Provide the (X, Y) coordinate of the cell's center where the given text is located.  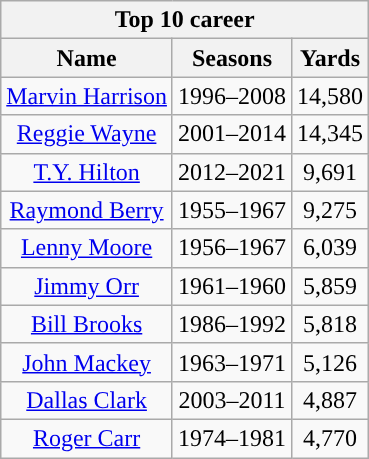
2012–2021 (232, 172)
Reggie Wayne (87, 134)
5,818 (330, 324)
9,691 (330, 172)
Marvin Harrison (87, 96)
14,580 (330, 96)
Name (87, 58)
2003–2011 (232, 400)
1974–1981 (232, 438)
2001–2014 (232, 134)
Dallas Clark (87, 400)
1986–1992 (232, 324)
John Mackey (87, 362)
5,859 (330, 286)
Jimmy Orr (87, 286)
5,126 (330, 362)
Bill Brooks (87, 324)
Roger Carr (87, 438)
14,345 (330, 134)
4,887 (330, 400)
Raymond Berry (87, 210)
1955–1967 (232, 210)
1956–1967 (232, 248)
Top 10 career (185, 20)
Seasons (232, 58)
9,275 (330, 210)
T.Y. Hilton (87, 172)
Yards (330, 58)
Lenny Moore (87, 248)
1961–1960 (232, 286)
1996–2008 (232, 96)
6,039 (330, 248)
1963–1971 (232, 362)
4,770 (330, 438)
